Locate the cell with the specified text and output its (X, Y) center coordinate. 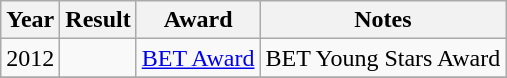
Award (198, 20)
Year (30, 20)
Notes (383, 20)
BET Award (198, 58)
Result (98, 20)
BET Young Stars Award (383, 58)
2012 (30, 58)
